Identify which cell holds the provided text, then report its [X, Y] central coordinate. 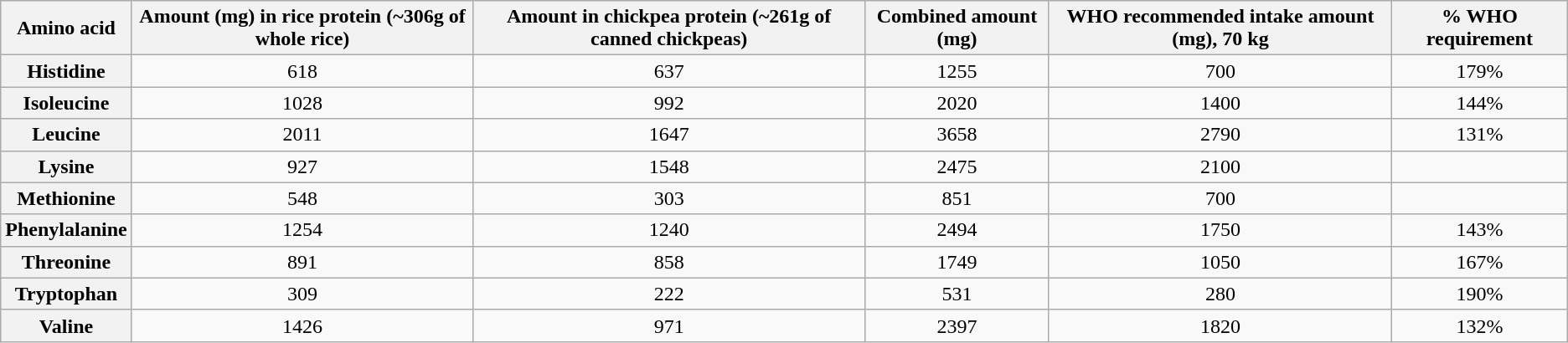
1255 [957, 71]
1548 [669, 166]
2011 [302, 135]
% WHO requirement [1480, 28]
303 [669, 198]
Amount (mg) in rice protein (~306g of whole rice) [302, 28]
548 [302, 198]
Leucine [66, 135]
167% [1480, 262]
179% [1480, 71]
Amino acid [66, 28]
Histidine [66, 71]
131% [1480, 135]
1240 [669, 230]
1749 [957, 262]
2100 [1220, 166]
2020 [957, 103]
637 [669, 71]
992 [669, 103]
1820 [1220, 325]
1400 [1220, 103]
531 [957, 294]
132% [1480, 325]
144% [1480, 103]
Tryptophan [66, 294]
Combined amount (mg) [957, 28]
2397 [957, 325]
280 [1220, 294]
1647 [669, 135]
1750 [1220, 230]
Threonine [66, 262]
618 [302, 71]
971 [669, 325]
190% [1480, 294]
309 [302, 294]
2790 [1220, 135]
2494 [957, 230]
Valine [66, 325]
Lysine [66, 166]
858 [669, 262]
Phenylalanine [66, 230]
1050 [1220, 262]
1028 [302, 103]
927 [302, 166]
1254 [302, 230]
851 [957, 198]
2475 [957, 166]
891 [302, 262]
Isoleucine [66, 103]
Methionine [66, 198]
222 [669, 294]
1426 [302, 325]
143% [1480, 230]
WHO recommended intake amount (mg), 70 kg [1220, 28]
3658 [957, 135]
Amount in chickpea protein (~261g of canned chickpeas) [669, 28]
